From the cell containing the given text, extract its center point as (X, Y) coordinate. 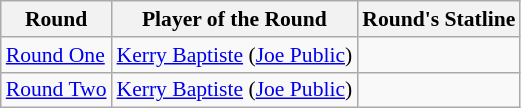
Player of the Round (235, 19)
Round (56, 19)
Round Two (56, 90)
Round One (56, 55)
Round's Statline (438, 19)
